From the cell containing the given text, extract its center point as (X, Y) coordinate. 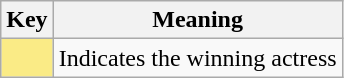
Indicates the winning actress (198, 58)
Key (27, 20)
Meaning (198, 20)
